Identify which cell holds the provided text, then report its (X, Y) central coordinate. 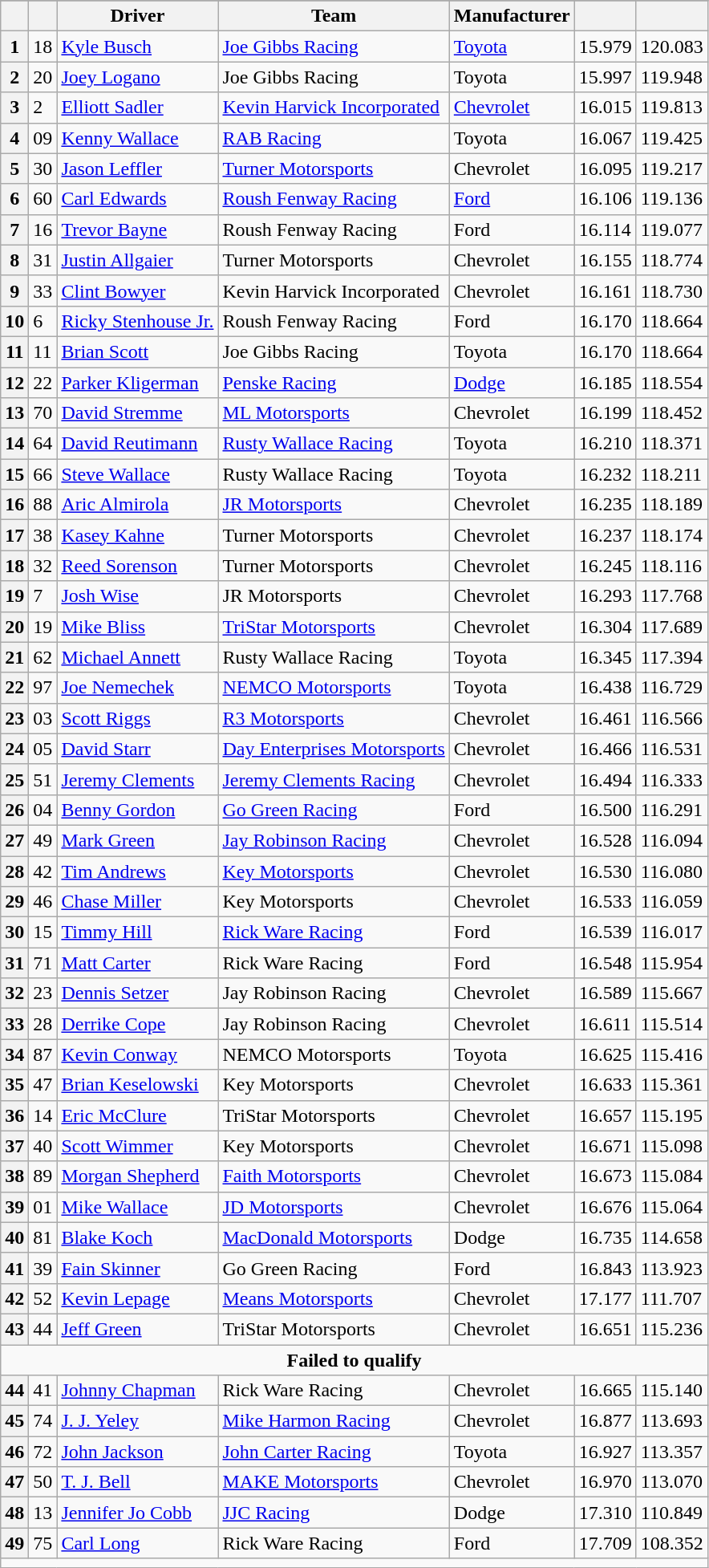
Tim Andrews (138, 871)
108.352 (672, 1543)
16.530 (605, 871)
24 (14, 749)
21 (14, 657)
118.452 (672, 413)
74 (43, 1421)
JJC Racing (334, 1513)
Blake Koch (138, 1237)
34 (14, 1054)
Chase Miller (138, 902)
Penske Racing (334, 383)
5 (14, 169)
16.735 (605, 1237)
16.625 (605, 1054)
Carl Edwards (138, 199)
120.083 (672, 47)
87 (43, 1054)
Timmy Hill (138, 932)
16.015 (605, 108)
Elliott Sadler (138, 108)
John Jackson (138, 1452)
113.357 (672, 1452)
16.106 (605, 199)
115.098 (672, 1146)
116.333 (672, 779)
16.438 (605, 688)
119.425 (672, 138)
16.673 (605, 1176)
119.077 (672, 230)
10 (14, 321)
50 (43, 1482)
115.954 (672, 963)
16.927 (605, 1452)
113.070 (672, 1482)
04 (43, 810)
16.232 (605, 474)
Mike Bliss (138, 627)
Means Motorsports (334, 1298)
Day Enterprises Motorsports (334, 749)
113.923 (672, 1268)
16.304 (605, 627)
16.210 (605, 444)
J. J. Yeley (138, 1421)
26 (14, 810)
16.633 (605, 1085)
16.877 (605, 1421)
Jeremy Clements (138, 779)
16.671 (605, 1146)
Aric Almirola (138, 505)
36 (14, 1115)
16.500 (605, 810)
16.528 (605, 840)
Clint Bowyer (138, 290)
62 (43, 657)
Failed to qualify (354, 1360)
1 (14, 47)
115.667 (672, 993)
Eric McClure (138, 1115)
16.235 (605, 505)
05 (43, 749)
118.211 (672, 474)
Kyle Busch (138, 47)
51 (43, 779)
16.539 (605, 932)
Parker Kligerman (138, 383)
88 (43, 505)
MacDonald Motorsports (334, 1237)
John Carter Racing (334, 1452)
17.709 (605, 1543)
75 (43, 1543)
118.730 (672, 290)
17.310 (605, 1513)
16.843 (605, 1268)
117.768 (672, 596)
70 (43, 413)
117.394 (672, 657)
116.729 (672, 688)
16.611 (605, 1024)
9 (14, 290)
Ricky Stenhouse Jr. (138, 321)
09 (43, 138)
16.548 (605, 963)
Brian Keselowski (138, 1085)
48 (14, 1513)
Jeremy Clements Racing (334, 779)
Kevin Conway (138, 1054)
116.059 (672, 902)
Josh Wise (138, 596)
Kenny Wallace (138, 138)
60 (43, 199)
16.970 (605, 1482)
119.948 (672, 77)
Joey Logano (138, 77)
115.064 (672, 1207)
Faith Motorsports (334, 1176)
114.658 (672, 1237)
89 (43, 1176)
Mark Green (138, 840)
116.531 (672, 749)
Jeff Green (138, 1329)
115.084 (672, 1176)
97 (43, 688)
16.185 (605, 383)
Benny Gordon (138, 810)
116.094 (672, 840)
115.416 (672, 1054)
15.979 (605, 47)
16.466 (605, 749)
Dennis Setzer (138, 993)
MAKE Motorsports (334, 1482)
Justin Allgaier (138, 260)
118.554 (672, 383)
RAB Racing (334, 138)
115.514 (672, 1024)
17.177 (605, 1298)
Jason Leffler (138, 169)
Scott Wimmer (138, 1146)
Mike Wallace (138, 1207)
Michael Annett (138, 657)
116.566 (672, 718)
16.589 (605, 993)
118.774 (672, 260)
3 (14, 108)
Driver (138, 16)
25 (14, 779)
16.237 (605, 535)
16.345 (605, 657)
Kevin Lepage (138, 1298)
16.665 (605, 1391)
115.236 (672, 1329)
T. J. Bell (138, 1482)
16.067 (605, 138)
17 (14, 535)
16.293 (605, 596)
64 (43, 444)
118.189 (672, 505)
72 (43, 1452)
81 (43, 1237)
Brian Scott (138, 351)
8 (14, 260)
03 (43, 718)
16.199 (605, 413)
119.136 (672, 199)
Trevor Bayne (138, 230)
115.361 (672, 1085)
119.217 (672, 169)
ML Motorsports (334, 413)
66 (43, 474)
4 (14, 138)
45 (14, 1421)
71 (43, 963)
118.116 (672, 566)
16.657 (605, 1115)
29 (14, 902)
116.291 (672, 810)
110.849 (672, 1513)
16.676 (605, 1207)
118.371 (672, 444)
16.114 (605, 230)
Morgan Shepherd (138, 1176)
115.195 (672, 1115)
116.017 (672, 932)
16.651 (605, 1329)
David Reutimann (138, 444)
Scott Riggs (138, 718)
JD Motorsports (334, 1207)
15.997 (605, 77)
R3 Motorsports (334, 718)
16.161 (605, 290)
David Starr (138, 749)
Matt Carter (138, 963)
52 (43, 1298)
Fain Skinner (138, 1268)
118.174 (672, 535)
111.707 (672, 1298)
12 (14, 383)
Derrike Cope (138, 1024)
01 (43, 1207)
119.813 (672, 108)
117.689 (672, 627)
Manufacturer (512, 16)
David Stremme (138, 413)
16.494 (605, 779)
Team (334, 16)
16.245 (605, 566)
37 (14, 1146)
Carl Long (138, 1543)
Mike Harmon Racing (334, 1421)
16.155 (605, 260)
Steve Wallace (138, 474)
16.533 (605, 902)
27 (14, 840)
Johnny Chapman (138, 1391)
16.095 (605, 169)
35 (14, 1085)
Joe Nemechek (138, 688)
Kasey Kahne (138, 535)
115.140 (672, 1391)
43 (14, 1329)
113.693 (672, 1421)
116.080 (672, 871)
16.461 (605, 718)
Jennifer Jo Cobb (138, 1513)
Reed Sorenson (138, 566)
